Identify which cell holds the provided text, then report its (X, Y) central coordinate. 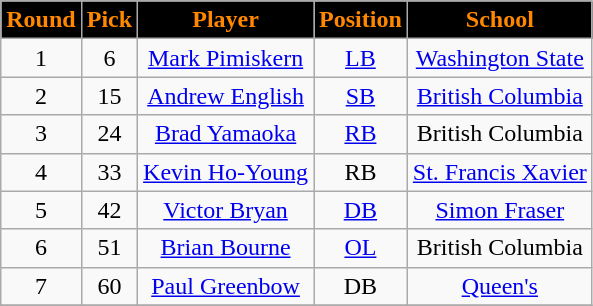
Round (41, 20)
Queen's (500, 286)
4 (41, 172)
Paul Greenbow (226, 286)
33 (109, 172)
Simon Fraser (500, 210)
1 (41, 58)
Mark Pimiskern (226, 58)
Brad Yamaoka (226, 134)
7 (41, 286)
2 (41, 96)
OL (361, 248)
Victor Bryan (226, 210)
Kevin Ho-Young (226, 172)
Position (361, 20)
42 (109, 210)
Andrew English (226, 96)
24 (109, 134)
60 (109, 286)
Pick (109, 20)
Washington State (500, 58)
Brian Bourne (226, 248)
St. Francis Xavier (500, 172)
15 (109, 96)
Player (226, 20)
3 (41, 134)
5 (41, 210)
School (500, 20)
51 (109, 248)
LB (361, 58)
SB (361, 96)
